Provide the (X, Y) coordinate of the cell's center where the given text is located.  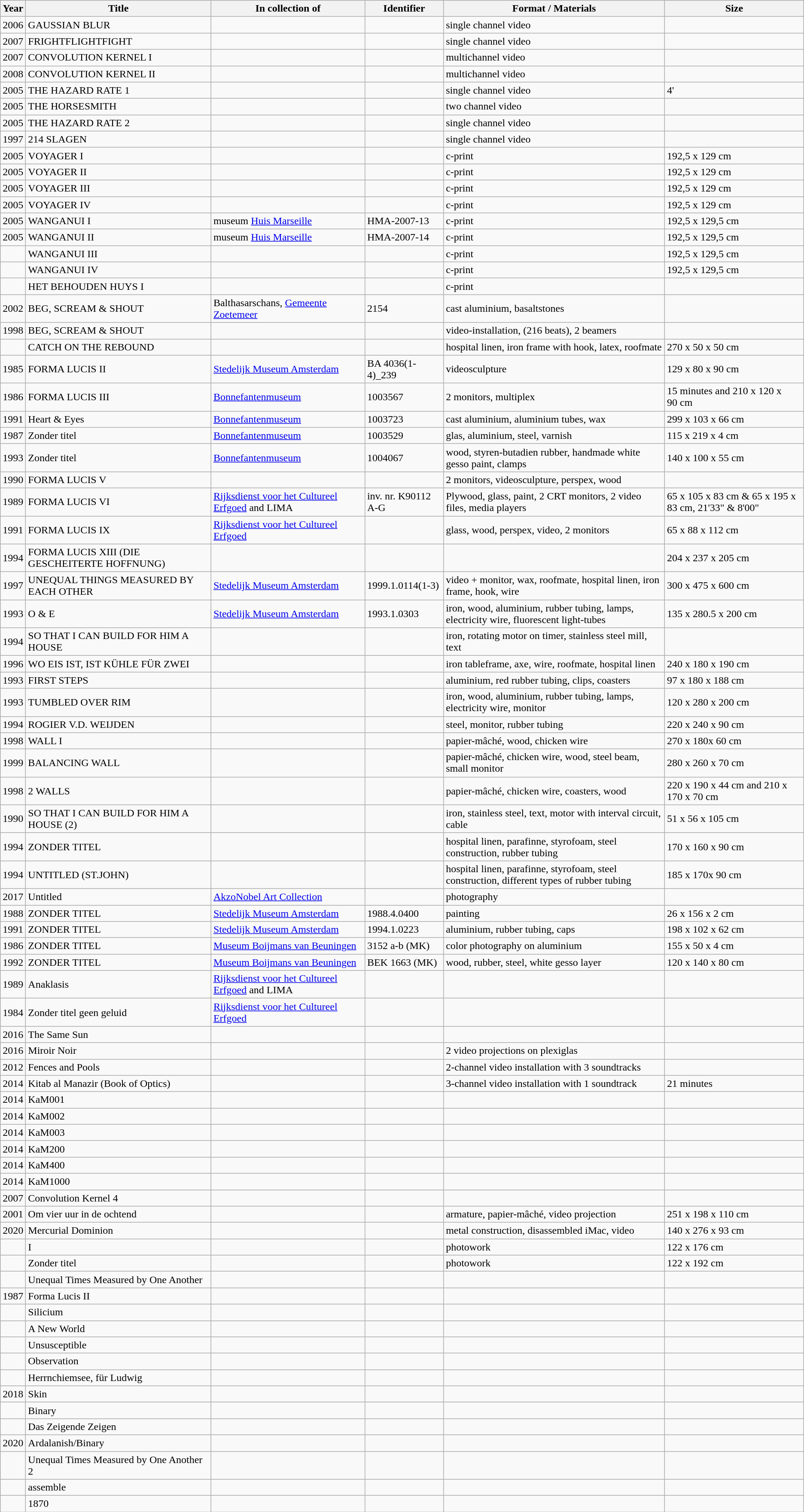
VOYAGER III (119, 188)
KaM001 (119, 1100)
Format / Materials (554, 9)
51 x 56 x 105 cm (734, 818)
Skin (119, 1394)
videosculpture (554, 369)
I (119, 1247)
26 x 156 x 2 cm (734, 913)
video-installation, (216 beats), 2 beamers (554, 331)
220 x 190 x 44 cm and 210 x 170 x 70 cm (734, 791)
FORMA LUCIS III (119, 397)
Miroir Noir (119, 1051)
armature, papier-mâché, video projection (554, 1214)
VOYAGER II (119, 172)
KaM002 (119, 1116)
KaM003 (119, 1132)
WANGANUI I (119, 221)
129 x 80 x 90 cm (734, 369)
1996 (13, 664)
122 x 192 cm (734, 1263)
papier-mâché, chicken wire, coasters, wood (554, 791)
FIRST STEPS (119, 680)
SO THAT I CAN BUILD FOR HIM A HOUSE (2) (119, 818)
two channel video (554, 106)
A New World (119, 1329)
iron, wood, aluminium, rubber tubing, lamps, electricity wire, monitor (554, 703)
122 x 176 cm (734, 1247)
SO THAT I CAN BUILD FOR HIM A HOUSE (119, 642)
VOYAGER I (119, 155)
HMA-2007-14 (404, 237)
3-channel video installation with 1 soundtrack (554, 1083)
Identifier (404, 9)
97 x 180 x 188 cm (734, 680)
1992 (13, 962)
cast aluminium, aluminium tubes, wax (554, 419)
FORMA LUCIS V (119, 480)
2001 (13, 1214)
65 x 105 x 83 cm & 65 x 195 x 83 cm, 21'33" & 8'00" (734, 502)
1994.1.0223 (404, 930)
GAUSSIAN BLUR (119, 25)
Heart & Eyes (119, 419)
Om vier uur in de ochtend (119, 1214)
251 x 198 x 110 cm (734, 1214)
Das Zeigende Zeigen (119, 1427)
140 x 276 x 93 cm (734, 1231)
280 x 260 x 70 cm (734, 763)
4' (734, 90)
1988 (13, 913)
glas, aluminium, steel, varnish (554, 435)
hospital linen, iron frame with hook, latex, roofmate (554, 347)
UNTITLED (ST.JOHN) (119, 874)
CATCH ON THE REBOUND (119, 347)
198 x 102 x 62 cm (734, 930)
HET BEHOUDEN HUYS I (119, 286)
Kitab al Manazir (Book of Optics) (119, 1083)
15 minutes and 210 x 120 x 90 cm (734, 397)
FORMA LUCIS VI (119, 502)
185 x 170x 90 cm (734, 874)
65 x 88 x 112 cm (734, 530)
iron, rotating motor on timer, stainless steel mill, text (554, 642)
Plywood, glass, paint, 2 CRT monitors, 2 video files, media players (554, 502)
inv. nr. K90112 A-G (404, 502)
115 x 219 x 4 cm (734, 435)
glass, wood, perspex, video, 2 monitors (554, 530)
1984 (13, 1013)
Unsusceptible (119, 1345)
300 x 475 x 600 cm (734, 586)
wood, rubber, steel, white gesso layer (554, 962)
155 x 50 x 4 cm (734, 946)
Herrnchiemsee, für Ludwig (119, 1378)
2 WALLS (119, 791)
hospital linen, parafinne, styrofoam, steel construction, different types of rubber tubing (554, 874)
1988.4.0400 (404, 913)
metal construction, disassembled iMac, video (554, 1231)
1004067 (404, 458)
Binary (119, 1410)
1985 (13, 369)
Untitled (119, 897)
Title (119, 9)
170 x 160 x 90 cm (734, 847)
BEK 1663 (MK) (404, 962)
1999.1.0114(1-3) (404, 586)
Balthasarschans, Gemeente Zoetemeer (288, 308)
BALANCING WALL (119, 763)
135 x 280.5 x 200 cm (734, 614)
Fences and Pools (119, 1067)
THE HAZARD RATE 1 (119, 90)
color photography on aluminium (554, 946)
aluminium, red rubber tubing, clips, coasters (554, 680)
KaM200 (119, 1149)
iron, stainless steel, text, motor with interval circuit, cable (554, 818)
1993.1.0303 (404, 614)
KaM400 (119, 1165)
papier-mâché, wood, chicken wire (554, 741)
papier-mâché, chicken wire, wood, steel beam, small monitor (554, 763)
FORMA LUCIS IX (119, 530)
140 x 100 x 55 cm (734, 458)
214 SLAGEN (119, 139)
AkzoNobel Art Collection (288, 897)
2008 (13, 74)
2012 (13, 1067)
3152 a-b (MK) (404, 946)
CONVOLUTION KERNEL I (119, 58)
1870 (119, 1504)
120 x 280 x 200 cm (734, 703)
UNEQUAL THINGS MEASURED BY EACH OTHER (119, 586)
240 x 180 x 190 cm (734, 664)
120 x 140 x 80 cm (734, 962)
2 video projections on plexiglas (554, 1051)
Unequal Times Measured by One Another (119, 1280)
Mercurial Dominion (119, 1231)
2-channel video installation with 3 soundtracks (554, 1067)
WO EIS IST, IST KÜHLE FÜR ZWEI (119, 664)
Observation (119, 1361)
TUMBLED OVER RIM (119, 703)
WALL I (119, 741)
2018 (13, 1394)
WANGANUI III (119, 254)
2006 (13, 25)
wood, styren-butadien rubber, handmade white gesso paint, clamps (554, 458)
Size (734, 9)
Zonder titel geen geluid (119, 1013)
1003529 (404, 435)
FORMA LUCIS II (119, 369)
2017 (13, 897)
1003723 (404, 419)
Forma Lucis II (119, 1296)
220 x 240 x 90 cm (734, 724)
painting (554, 913)
Ardalanish/Binary (119, 1443)
THE HORSESMITH (119, 106)
KaM1000 (119, 1181)
2002 (13, 308)
Convolution Kernel 4 (119, 1198)
1999 (13, 763)
steel, monitor, rubber tubing (554, 724)
FRIGHTFLIGHTFIGHT (119, 41)
299 x 103 x 66 cm (734, 419)
Unequal Times Measured by One Another 2 (119, 1465)
assemble (119, 1488)
1003567 (404, 397)
iron tableframe, axe, wire, roofmate, hospital linen (554, 664)
iron, wood, aluminium, rubber tubing, lamps, electricity wire, fluorescent light-tubes (554, 614)
Silicium (119, 1312)
BA 4036(1-4)_239 (404, 369)
HMA-2007-13 (404, 221)
2154 (404, 308)
video + monitor, wax, roofmate, hospital linen, iron frame, hook, wire (554, 586)
Anaklasis (119, 984)
The Same Sun (119, 1034)
21 minutes (734, 1083)
WANGANUI IV (119, 270)
THE HAZARD RATE 2 (119, 123)
VOYAGER IV (119, 205)
aluminium, rubber tubing, caps (554, 930)
cast aluminium, basaltstones (554, 308)
270 x 50 x 50 cm (734, 347)
2 monitors, multiplex (554, 397)
In collection of (288, 9)
CONVOLUTION KERNEL II (119, 74)
photography (554, 897)
270 x 180x 60 cm (734, 741)
ROGIER V.D. WEIJDEN (119, 724)
WANGANUI II (119, 237)
204 x 237 x 205 cm (734, 558)
2 monitors, videosculpture, perspex, wood (554, 480)
Year (13, 9)
O & E (119, 614)
hospital linen, parafinne, styrofoam, steel construction, rubber tubing (554, 847)
FORMA LUCIS XIII (DIE GESCHEITERTE HOFFNUNG) (119, 558)
